Identify which cell holds the provided text, then report its (x, y) central coordinate. 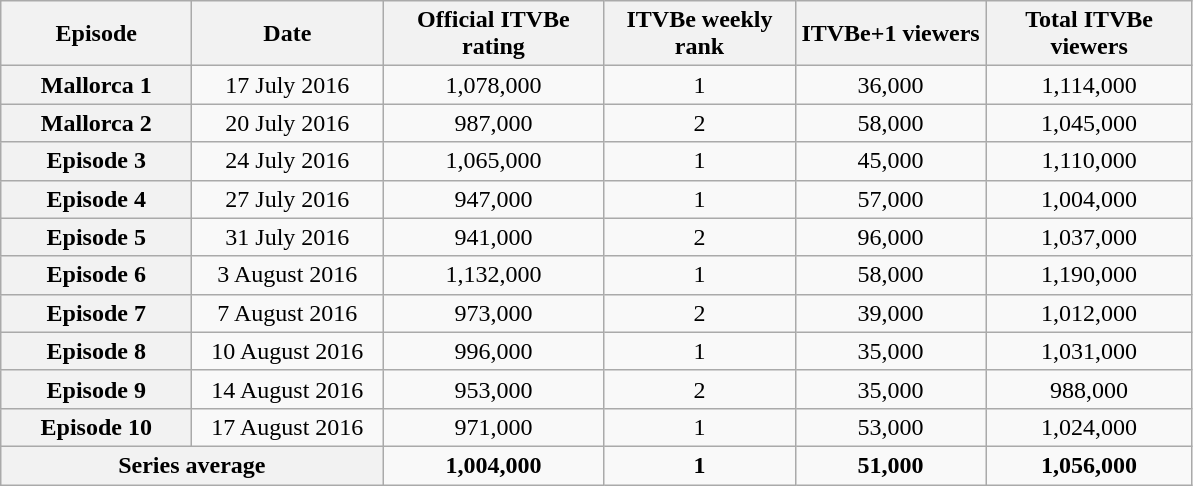
39,000 (890, 313)
1,065,000 (494, 161)
Mallorca 2 (96, 123)
Episode 10 (96, 427)
Episode 8 (96, 351)
1,045,000 (1089, 123)
1,114,000 (1089, 85)
3 August 2016 (288, 275)
987,000 (494, 123)
1,024,000 (1089, 427)
941,000 (494, 237)
57,000 (890, 199)
24 July 2016 (288, 161)
988,000 (1089, 389)
17 July 2016 (288, 85)
1,078,000 (494, 85)
27 July 2016 (288, 199)
Episode 6 (96, 275)
996,000 (494, 351)
947,000 (494, 199)
1,037,000 (1089, 237)
Episode 5 (96, 237)
973,000 (494, 313)
Episode 4 (96, 199)
Episode 9 (96, 389)
ITVBe+1 viewers (890, 34)
Episode 7 (96, 313)
Mallorca 1 (96, 85)
7 August 2016 (288, 313)
20 July 2016 (288, 123)
31 July 2016 (288, 237)
ITVBe weekly rank (700, 34)
1,031,000 (1089, 351)
10 August 2016 (288, 351)
971,000 (494, 427)
Episode 3 (96, 161)
1,132,000 (494, 275)
1,190,000 (1089, 275)
53,000 (890, 427)
14 August 2016 (288, 389)
Total ITVBe viewers (1089, 34)
1,110,000 (1089, 161)
96,000 (890, 237)
1,056,000 (1089, 465)
51,000 (890, 465)
Date (288, 34)
Series average (192, 465)
Official ITVBe rating (494, 34)
1,012,000 (1089, 313)
953,000 (494, 389)
45,000 (890, 161)
Episode (96, 34)
17 August 2016 (288, 427)
36,000 (890, 85)
